Pinpoint the cell where the given text exists, returning its (x, y) midpoint coordinate. 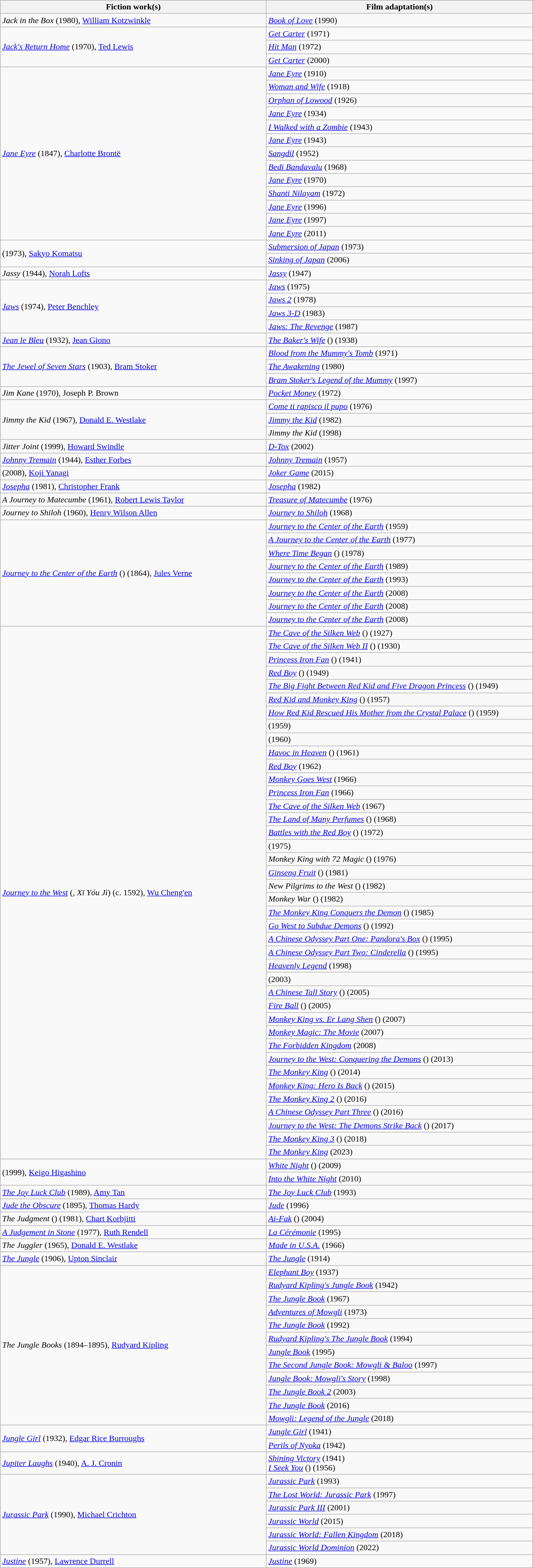
Red Kid and Monkey King () (1957) (399, 699)
A Chinese Odyssey Part Two: Cinderella () (1995) (399, 952)
Jean le Bleu (1932), Jean Giono (134, 340)
A Judgement in Stone (1977), Ruth Rendell (134, 1232)
Perils of Nyoka (1942) (399, 1445)
Come ti rapisco il pupo (1976) (399, 407)
The Monkey King 2 () (2016) (399, 1099)
Jane Eyre (1910) (399, 73)
Monkey Goes West (1966) (399, 779)
Jude (1996) (399, 1205)
Adventures of Mowgli (1973) (399, 1312)
Red Boy () (1949) (399, 673)
Bram Stoker's Legend of the Mummy (1997) (399, 380)
Jurassic World (2015) (399, 1521)
Jungle Girl (1941) (399, 1432)
Film adaptation(s) (399, 7)
Jassy (1944), Norah Lofts (134, 273)
How Red Kid Rescued His Mother from the Crystal Palace () (1959) (399, 713)
Jitter Joint (1999), Howard Swindle (134, 446)
Journey to Shiloh (1960), Henry Wilson Allen (134, 513)
The Awakening (1980) (399, 366)
Jack in the Box (1980), William Kotzwinkle (134, 20)
Woman and Wife (1918) (399, 87)
Jane Eyre (1996) (399, 207)
Jassy (1947) (399, 273)
Princess Iron Fan (1966) (399, 792)
Jimmy the Kid (1967), Donald E. Westlake (134, 420)
Jurassic World: Fallen Kingdom (2018) (399, 1534)
The Judgment () (1981), Chart Korbjitti (134, 1219)
Jane Eyre (1997) (399, 220)
Journey to the West (, Xī Yóu Jì) (c. 1592), Wu Cheng'en (134, 892)
The Jungle Book (1967) (399, 1299)
The Big Fight Between Red Kid and Five Dragon Princess () (1949) (399, 686)
Journey to the West: Conquering the Demons () (2013) (399, 1059)
(1959) (399, 726)
The Juggler (1965), Donald E. Westlake (134, 1245)
The Forbidden Kingdom (2008) (399, 1046)
New Pilgrims to the West () (1982) (399, 886)
The Land of Many Perfumes () (1968) (399, 819)
Johnny Tremain (1944), Esther Forbes (134, 460)
Journey to the West: The Demons Strike Back () (2017) (399, 1125)
Fiction work(s) (134, 7)
Sangdil (1952) (399, 153)
I Walked with a Zombie (1943) (399, 127)
Josepha (1981), Christopher Frank (134, 486)
Pocket Money (1972) (399, 393)
The Baker's Wife () (1938) (399, 340)
Submersion of Japan (1973) (399, 247)
Monkey King: Hero Is Back () (2015) (399, 1086)
Rudyard Kipling's Jungle Book (1942) (399, 1285)
Where Time Began () (1978) (399, 553)
Treasure of Matecumbe (1976) (399, 500)
Journey to the Center of the Earth () (1864), Jules Verne (134, 573)
Jane Eyre (1943) (399, 140)
Havoc in Heaven () (1961) (399, 753)
Heavenly Legend (1998) (399, 966)
Jane Eyre (2011) (399, 233)
The Jungle Book 2 (2003) (399, 1392)
Made in U.S.A. (1966) (399, 1245)
The Jungle Book (2016) (399, 1405)
A Chinese Tall Story () (2005) (399, 992)
Mowgli: Legend of the Jungle (2018) (399, 1418)
The Second Jungle Book: Mowgli & Baloo (1997) (399, 1365)
The Monkey King (2023) (399, 1152)
The Lost World: Jurassic Park (1997) (399, 1495)
Fire Ball () (2005) (399, 1005)
The Jungle (1914) (399, 1259)
The Cave of the Silken Web (1967) (399, 806)
Monkey King vs. Er Lang Shen () (2007) (399, 1019)
Journey to the Center of the Earth (1959) (399, 526)
Bedi Bandavalu (1968) (399, 167)
Into the White Night (2010) (399, 1179)
Jude the Obscure (1895), Thomas Hardy (134, 1205)
The Joy Luck Club (1989), Amy Tan (134, 1192)
Justine (1969) (399, 1561)
Orphan of Lowood (1926) (399, 100)
Jurassic Park (1993) (399, 1481)
Josepha (1982) (399, 486)
Jane Eyre (1934) (399, 113)
Jaws 3-D (1983) (399, 313)
Ginseng Fruit () (1981) (399, 873)
The Jungle Books (1894–1895), Rudyard Kipling (134, 1345)
Jungle Book (1995) (399, 1352)
A Chinese Odyssey Part Three () (2016) (399, 1112)
Monkey War () (1982) (399, 899)
The Joy Luck Club (1993) (399, 1192)
Jurassic World Dominion (2022) (399, 1548)
Justine (1957), Lawrence Durrell (134, 1561)
Elephant Boy (1937) (399, 1272)
(1973), Sakyo Komatsu (134, 253)
Monkey King with 72 Magic () (1976) (399, 859)
Get Carter (1971) (399, 34)
Johnny Tremain (1957) (399, 460)
Jurassic Park III (2001) (399, 1508)
La Cérémonie (1995) (399, 1232)
A Journey to the Center of the Earth (1977) (399, 539)
Jimmy the Kid (1998) (399, 433)
(1975) (399, 846)
Blood from the Mummy's Tomb (1971) (399, 353)
Princess Iron Fan () (1941) (399, 659)
The Monkey King 3 () (2018) (399, 1139)
Jaws (1975) (399, 287)
Shanti Nilayam (1972) (399, 193)
Jimmy the Kid (1982) (399, 420)
D-Tox (2002) (399, 446)
Journey to the Center of the Earth (1993) (399, 579)
Battles with the Red Boy () (1972) (399, 833)
Jungle Girl (1932), Edgar Rice Burroughs (134, 1438)
Book of Love (1990) (399, 20)
Monkey Magic: The Movie (2007) (399, 1032)
Jack's Return Home (1970), Ted Lewis (134, 47)
Journey to Shiloh (1968) (399, 513)
The Monkey King () (2014) (399, 1072)
Jane Eyre (1847), Charlotte Brontë (134, 153)
Get Carter (2000) (399, 60)
A Chinese Odyssey Part One: Pandora's Box () (1995) (399, 939)
Jaws (1974), Peter Benchley (134, 306)
The Jewel of Seven Stars (1903), Bram Stoker (134, 366)
(2003) (399, 979)
Rudyard Kipling's The Jungle Book (1994) (399, 1339)
A Journey to Matecumbe (1961), Robert Lewis Taylor (134, 500)
Jungle Book: Mowgli's Story (1998) (399, 1378)
The Monkey King Conquers the Demon () (1985) (399, 912)
The Jungle Book (1992) (399, 1325)
Jim Kane (1970), Joseph P. Brown (134, 393)
Red Boy (1962) (399, 766)
Shining Victory (1941)I Seek You () (1956) (399, 1463)
Jaws: The Revenge (1987) (399, 326)
Joker Game (2015) (399, 473)
Hit Man (1972) (399, 47)
Go West to Subdue Demons () (1992) (399, 926)
The Cave of the Silken Web II () (1930) (399, 646)
The Cave of the Silken Web () (1927) (399, 633)
White Night () (2009) (399, 1165)
Jupiter Laughs (1940), A. J. Cronin (134, 1463)
The Jungle (1906), Upton Sinclair (134, 1259)
Journey to the Center of the Earth (1989) (399, 566)
(1960) (399, 739)
Jurassic Park (1990), Michael Crichton (134, 1514)
(1999), Keigo Higashino (134, 1172)
Jane Eyre (1970) (399, 180)
(2008), Koji Yanagi (134, 473)
Sinking of Japan (2006) (399, 260)
Jaws 2 (1978) (399, 300)
Ai-Fak () (2004) (399, 1219)
